Pinpoint the cell where the given text exists, returning its [X, Y] midpoint coordinate. 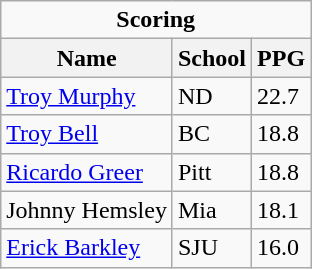
18.1 [282, 210]
Erick Barkley [87, 248]
BC [212, 134]
Ricardo Greer [87, 172]
Pitt [212, 172]
Troy Murphy [87, 96]
Name [87, 58]
Scoring [156, 20]
ND [212, 96]
22.7 [282, 96]
Troy Bell [87, 134]
Johnny Hemsley [87, 210]
Mia [212, 210]
SJU [212, 248]
16.0 [282, 248]
School [212, 58]
PPG [282, 58]
